Find where the given text appears and provide that cell's center as [x, y] coordinate. 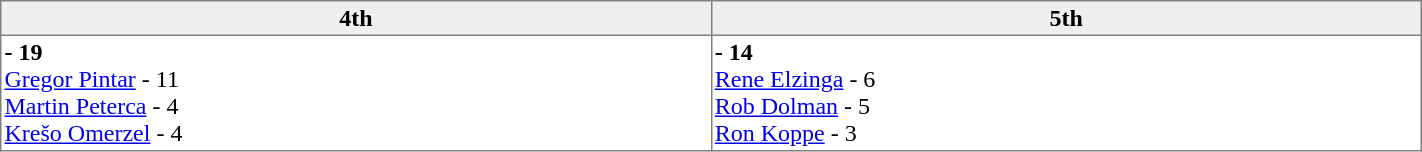
- 14Rene Elzinga - 6Rob Dolman - 5Ron Koppe - 3 [1066, 93]
- 19Gregor Pintar - 11Martin Peterca - 4Krešo Omerzel - 4 [356, 93]
5th [1066, 18]
4th [356, 18]
